Output the (X, Y) coordinate of the center of the cell containing the given text.  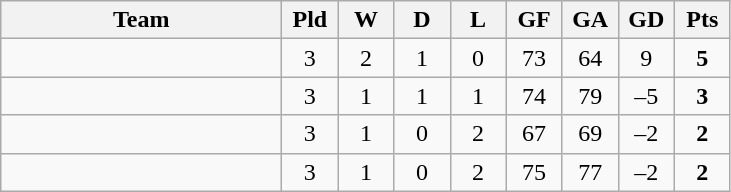
Team (142, 20)
79 (590, 96)
Pts (702, 20)
9 (646, 58)
GA (590, 20)
Pld (310, 20)
75 (534, 172)
L (478, 20)
74 (534, 96)
73 (534, 58)
D (422, 20)
W (366, 20)
64 (590, 58)
–5 (646, 96)
5 (702, 58)
GD (646, 20)
67 (534, 134)
69 (590, 134)
77 (590, 172)
GF (534, 20)
